From the cell containing the given text, extract its center point as (x, y) coordinate. 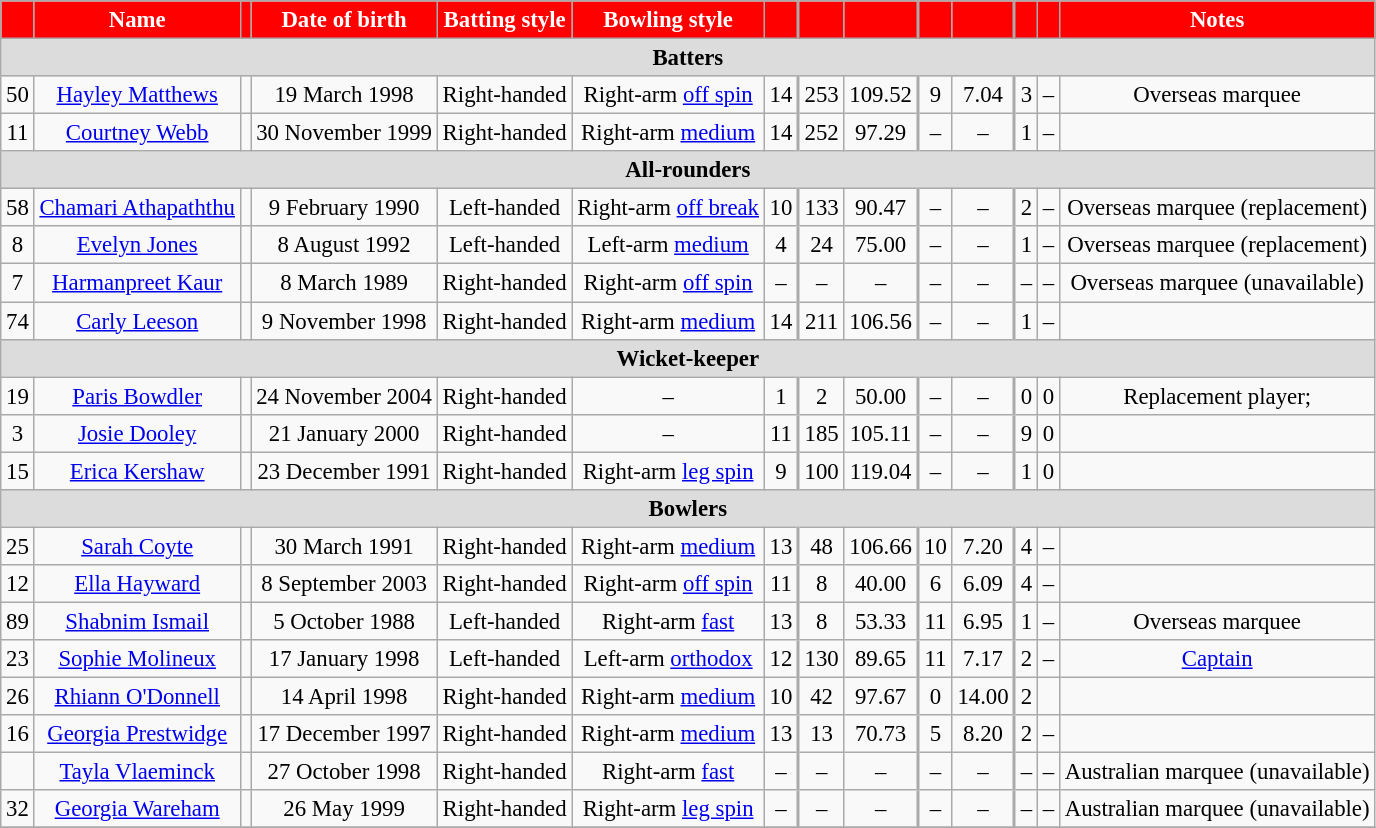
24 (821, 245)
6.95 (984, 621)
185 (821, 433)
Erica Kershaw (137, 471)
5 (935, 734)
130 (821, 659)
Captain (1216, 659)
23 December 1991 (344, 471)
5 October 1988 (344, 621)
Date of birth (344, 20)
Sarah Coyte (137, 546)
16 (18, 734)
19 (18, 396)
6 (935, 584)
Batters (688, 58)
30 November 1999 (344, 133)
50 (18, 95)
Batting style (504, 20)
8.20 (984, 734)
Bowling style (668, 20)
253 (821, 95)
7.04 (984, 95)
105.11 (881, 433)
Replacement player; (1216, 396)
75.00 (881, 245)
9 November 1998 (344, 321)
30 March 1991 (344, 546)
133 (821, 208)
Bowlers (688, 509)
15 (18, 471)
89 (18, 621)
6.09 (984, 584)
Wicket-keeper (688, 358)
89.65 (881, 659)
Overseas marquee (unavailable) (1216, 283)
Chamari Athapaththu (137, 208)
109.52 (881, 95)
70.73 (881, 734)
19 March 1998 (344, 95)
40.00 (881, 584)
50.00 (881, 396)
Josie Dooley (137, 433)
53.33 (881, 621)
Name (137, 20)
8 September 2003 (344, 584)
23 (18, 659)
14.00 (984, 697)
26 May 1999 (344, 809)
Shabnim Ismail (137, 621)
Tayla Vlaeminck (137, 772)
Ella Hayward (137, 584)
27 October 1998 (344, 772)
32 (18, 809)
26 (18, 697)
25 (18, 546)
Georgia Wareham (137, 809)
7 (18, 283)
9 February 1990 (344, 208)
Harmanpreet Kaur (137, 283)
48 (821, 546)
Notes (1216, 20)
8 March 1989 (344, 283)
74 (18, 321)
119.04 (881, 471)
17 December 1997 (344, 734)
Carly Leeson (137, 321)
100 (821, 471)
Left-arm orthodox (668, 659)
17 January 1998 (344, 659)
Rhiann O'Donnell (137, 697)
Left-arm medium (668, 245)
58 (18, 208)
Hayley Matthews (137, 95)
211 (821, 321)
Georgia Prestwidge (137, 734)
252 (821, 133)
Right-arm off break (668, 208)
106.66 (881, 546)
7.17 (984, 659)
97.67 (881, 697)
24 November 2004 (344, 396)
7.20 (984, 546)
All-rounders (688, 170)
42 (821, 697)
Courtney Webb (137, 133)
21 January 2000 (344, 433)
90.47 (881, 208)
97.29 (881, 133)
8 August 1992 (344, 245)
Paris Bowdler (137, 396)
Evelyn Jones (137, 245)
Sophie Molineux (137, 659)
14 April 1998 (344, 697)
106.56 (881, 321)
